Pinpoint the cell where the given text exists, returning its [x, y] midpoint coordinate. 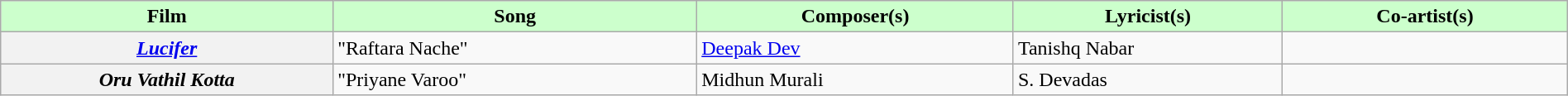
Song [515, 17]
Co-artist(s) [1425, 17]
Oru Vathil Kotta [167, 79]
Composer(s) [855, 17]
Film [167, 17]
Tanishq Nabar [1148, 48]
Midhun Murali [855, 79]
Deepak Dev [855, 48]
Lyricist(s) [1148, 17]
S. Devadas [1148, 79]
"Raftara Nache" [515, 48]
"Priyane Varoo" [515, 79]
Lucifer [167, 48]
